Provide the [X, Y] coordinate of the cell's center where the given text is located.  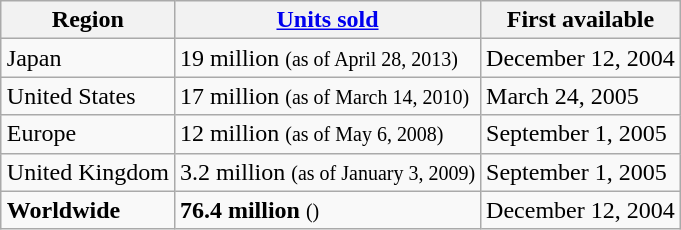
Units sold [327, 20]
Japan [88, 58]
United Kingdom [88, 172]
17 million (as of March 14, 2010) [327, 96]
Europe [88, 134]
Worldwide [88, 210]
19 million (as of April 28, 2013) [327, 58]
United States [88, 96]
March 24, 2005 [581, 96]
Region [88, 20]
12 million (as of May 6, 2008) [327, 134]
3.2 million (as of January 3, 2009) [327, 172]
76.4 million () [327, 210]
First available [581, 20]
